Scan for the cell matching the given text and deliver its (X, Y) coordinate at center. 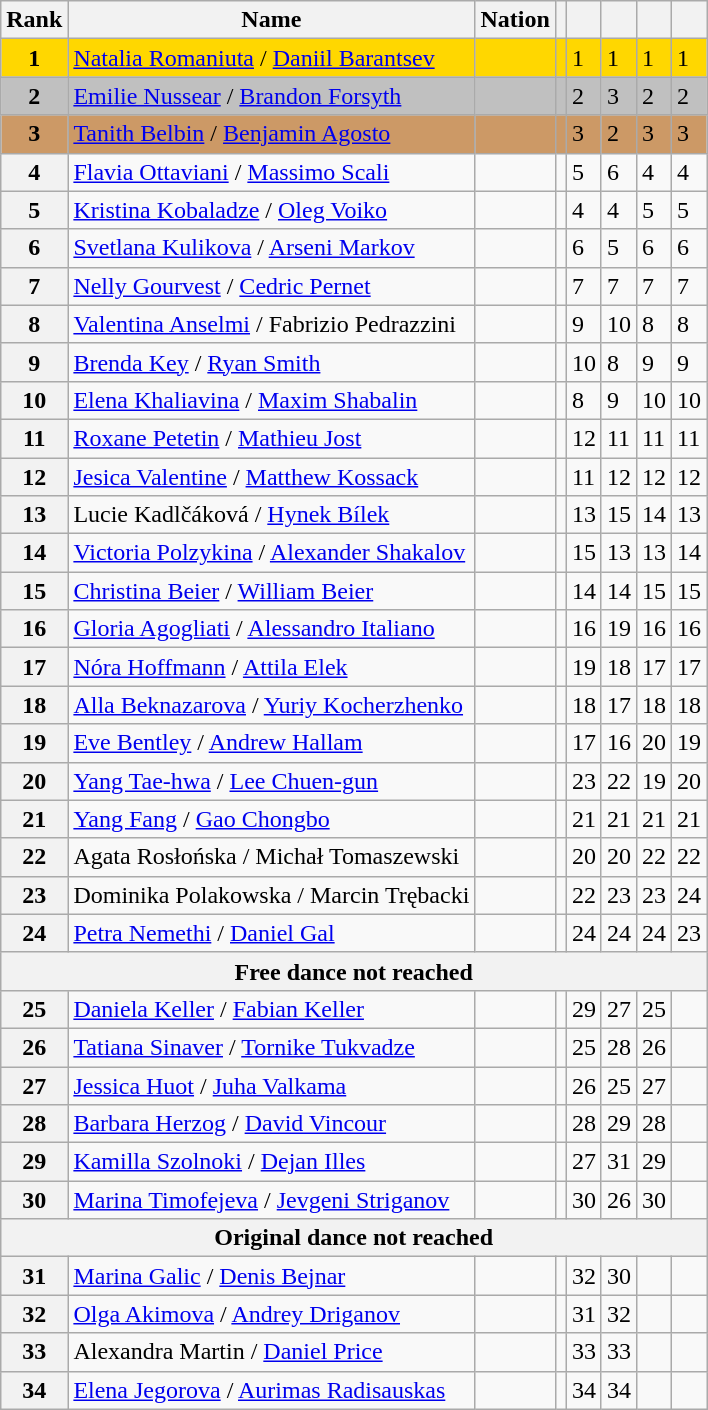
Emilie Nussear / Brandon Forsyth (272, 96)
Valentina Anselmi / Fabrizio Pedrazzini (272, 324)
Marina Timofejeva / Jevgeni Striganov (272, 1200)
Kamilla Szolnoki / Dejan Illes (272, 1162)
Natalia Romaniuta / Daniil Barantsev (272, 58)
Elena Khaliavina / Maxim Shabalin (272, 400)
Alexandra Martin / Daniel Price (272, 1352)
Agata Rosłońska / Michał Tomaszewski (272, 857)
Yang Tae-hwa / Lee Chuen-gun (272, 781)
Elena Jegorova / Aurimas Radisauskas (272, 1390)
Nóra Hoffmann / Attila Elek (272, 667)
Free dance not reached (354, 971)
Dominika Polakowska / Marcin Trębacki (272, 895)
Marina Galic / Denis Bejnar (272, 1276)
Svetlana Kulikova / Arseni Markov (272, 248)
Alla Beknazarova / Yuriy Kocherzhenko (272, 705)
Brenda Key / Ryan Smith (272, 362)
Christina Beier / William Beier (272, 591)
Name (272, 20)
Flavia Ottaviani / Massimo Scali (272, 172)
Jesica Valentine / Matthew Kossack (272, 477)
Petra Nemethi / Daniel Gal (272, 933)
Victoria Polzykina / Alexander Shakalov (272, 553)
Lucie Kadlčáková / Hynek Bílek (272, 515)
Roxane Petetin / Mathieu Jost (272, 438)
Rank (34, 20)
Nation (515, 20)
Barbara Herzog / David Vincour (272, 1124)
Eve Bentley / Andrew Hallam (272, 743)
Nelly Gourvest / Cedric Pernet (272, 286)
Tanith Belbin / Benjamin Agosto (272, 134)
Olga Akimova / Andrey Driganov (272, 1314)
Original dance not reached (354, 1238)
Gloria Agogliati / Alessandro Italiano (272, 629)
Tatiana Sinaver / Tornike Tukvadze (272, 1047)
Daniela Keller / Fabian Keller (272, 1009)
Jessica Huot / Juha Valkama (272, 1085)
Kristina Kobaladze / Oleg Voiko (272, 210)
Yang Fang / Gao Chongbo (272, 819)
